Find where the given text appears and provide that cell's center as [x, y] coordinate. 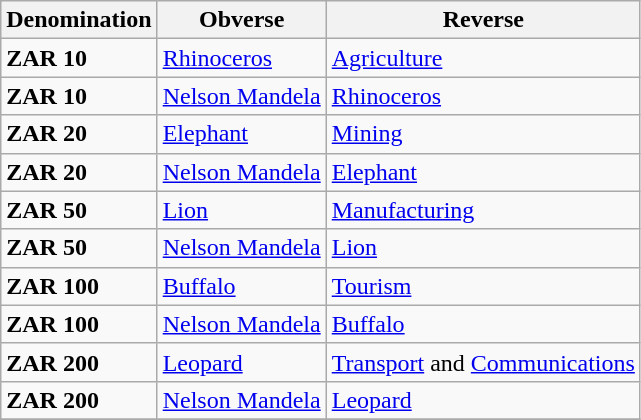
Mining [483, 134]
Transport and Communications [483, 362]
Agriculture [483, 58]
Denomination [79, 20]
Obverse [242, 20]
Manufacturing [483, 210]
Reverse [483, 20]
Tourism [483, 286]
